Search for the cell housing the specified text and yield its (X, Y) center coordinate. 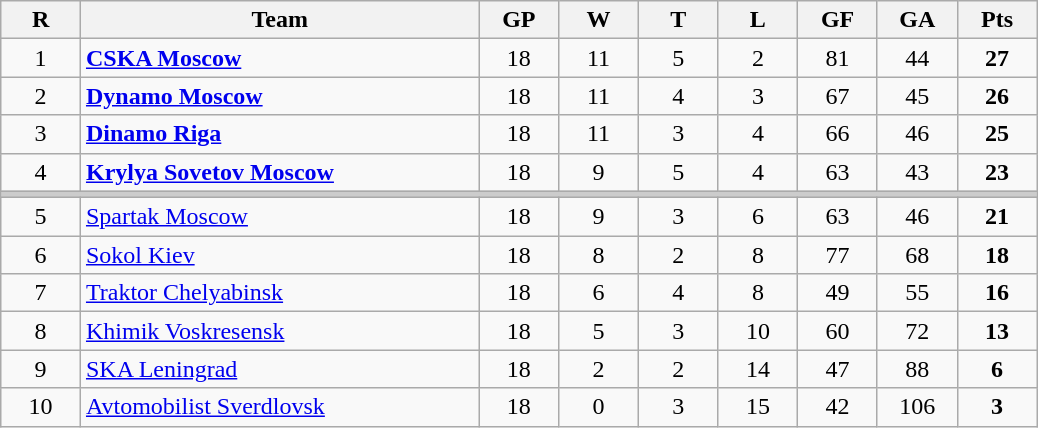
Team (280, 20)
45 (917, 96)
77 (838, 255)
GA (917, 20)
14 (758, 369)
Avtomobilist Sverdlovsk (280, 407)
27 (997, 58)
13 (997, 331)
106 (917, 407)
43 (917, 172)
W (599, 20)
15 (758, 407)
60 (838, 331)
CSKA Moscow (280, 58)
0 (599, 407)
67 (838, 96)
GF (838, 20)
66 (838, 134)
Dinamo Riga (280, 134)
1 (41, 58)
T (678, 20)
Spartak Moscow (280, 217)
26 (997, 96)
L (758, 20)
SKA Leningrad (280, 369)
Sokol Kiev (280, 255)
Dynamo Moscow (280, 96)
Krylya Sovetov Moscow (280, 172)
72 (917, 331)
25 (997, 134)
68 (917, 255)
81 (838, 58)
GP (519, 20)
55 (917, 293)
7 (41, 293)
R (41, 20)
23 (997, 172)
47 (838, 369)
Pts (997, 20)
Traktor Chelyabinsk (280, 293)
Khimik Voskresensk (280, 331)
44 (917, 58)
21 (997, 217)
88 (917, 369)
49 (838, 293)
16 (997, 293)
42 (838, 407)
